Detect which cell encompasses the target text, then output its (X, Y) center coordinate. 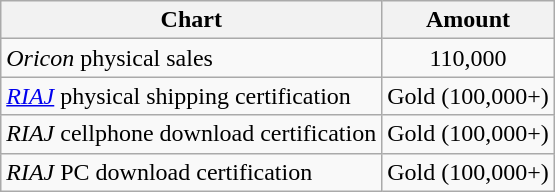
Oricon physical sales (192, 58)
Amount (468, 20)
Chart (192, 20)
RIAJ PC download certification (192, 172)
RIAJ cellphone download certification (192, 134)
RIAJ physical shipping certification (192, 96)
110,000 (468, 58)
